Find where the given text appears and provide that cell's center as (X, Y) coordinate. 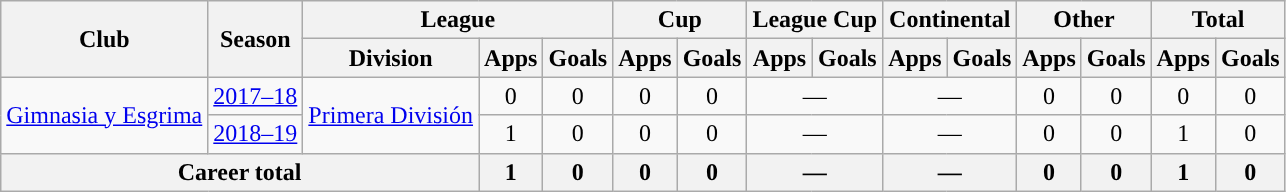
League (458, 20)
Club (104, 39)
Cup (680, 20)
League Cup (815, 20)
Division (391, 58)
Other (1084, 20)
2017–18 (256, 96)
Gimnasia y Esgrima (104, 115)
2018–19 (256, 134)
Total (1218, 20)
Season (256, 39)
Continental (950, 20)
Career total (240, 172)
Primera División (391, 115)
